Locate the cell with the specified text and output its (X, Y) center coordinate. 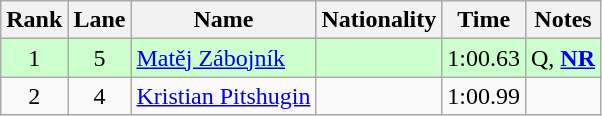
Q, NR (562, 58)
2 (34, 96)
Nationality (379, 20)
Rank (34, 20)
Lane (100, 20)
5 (100, 58)
Notes (562, 20)
Name (224, 20)
1 (34, 58)
1:00.99 (484, 96)
Time (484, 20)
1:00.63 (484, 58)
4 (100, 96)
Matěj Zábojník (224, 58)
Kristian Pitshugin (224, 96)
